From the cell containing the given text, extract its center point as (x, y) coordinate. 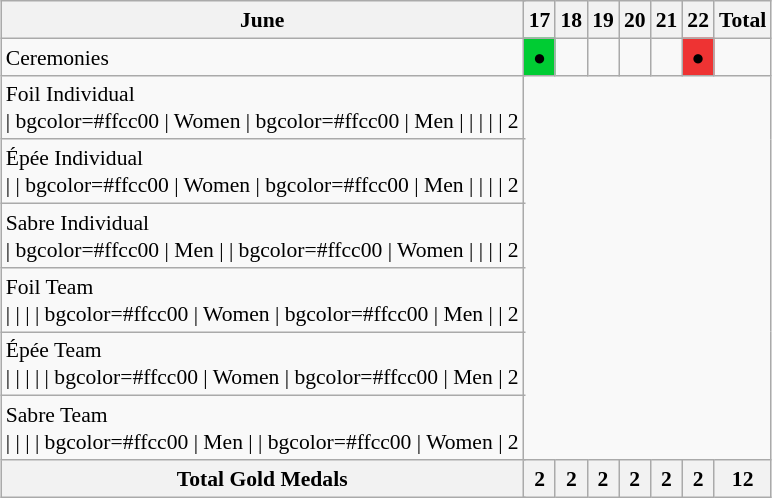
12 (742, 478)
17 (540, 20)
Total (742, 20)
Épée Team| | | | | bgcolor=#ffcc00 | Women | bgcolor=#ffcc00 | Men | 2 (262, 364)
21 (667, 20)
Foil Individual| bgcolor=#ffcc00 | Women | bgcolor=#ffcc00 | Men | | | | | 2 (262, 107)
June (262, 20)
Foil Team| | | | bgcolor=#ffcc00 | Women | bgcolor=#ffcc00 | Men | | 2 (262, 299)
18 (571, 20)
19 (603, 20)
20 (635, 20)
22 (698, 20)
Épée Individual| | bgcolor=#ffcc00 | Women | bgcolor=#ffcc00 | Men | | | | 2 (262, 171)
Ceremonies (262, 56)
Sabre Individual| bgcolor=#ffcc00 | Men | | bgcolor=#ffcc00 | Women | | | | 2 (262, 235)
Sabre Team| | | | bgcolor=#ffcc00 | Men | | bgcolor=#ffcc00 | Women | 2 (262, 428)
Total Gold Medals (262, 478)
